For the text-containing cell, return its midpoint in (X, Y) coordinate format. 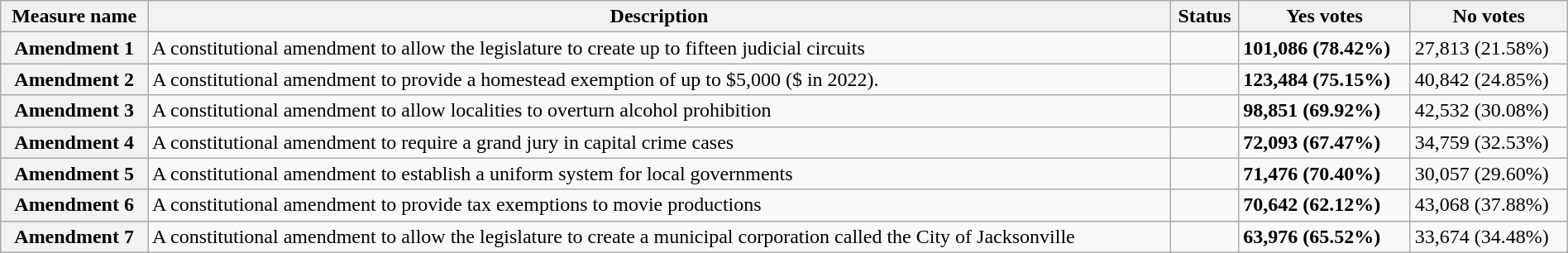
70,642 (62.12%) (1325, 205)
43,068 (37.88%) (1489, 205)
63,976 (65.52%) (1325, 236)
A constitutional amendment to provide a homestead exemption of up to $5,000 ($ in 2022). (658, 79)
Amendment 6 (74, 205)
Amendment 1 (74, 48)
71,476 (70.40%) (1325, 174)
A constitutional amendment to require a grand jury in capital crime cases (658, 142)
101,086 (78.42%) (1325, 48)
A constitutional amendment to provide tax exemptions to movie productions (658, 205)
33,674 (34.48%) (1489, 236)
42,532 (30.08%) (1489, 111)
A constitutional amendment to allow the legislature to create a municipal corporation called the City of Jacksonville (658, 236)
Amendment 4 (74, 142)
72,093 (67.47%) (1325, 142)
Yes votes (1325, 17)
123,484 (75.15%) (1325, 79)
Amendment 2 (74, 79)
Measure name (74, 17)
27,813 (21.58%) (1489, 48)
40,842 (24.85%) (1489, 79)
A constitutional amendment to establish a uniform system for local governments (658, 174)
Status (1204, 17)
Amendment 7 (74, 236)
98,851 (69.92%) (1325, 111)
A constitutional amendment to allow the legislature to create up to fifteen judicial circuits (658, 48)
A constitutional amendment to allow localities to overturn alcohol prohibition (658, 111)
34,759 (32.53%) (1489, 142)
No votes (1489, 17)
Description (658, 17)
30,057 (29.60%) (1489, 174)
Amendment 5 (74, 174)
Amendment 3 (74, 111)
